Extract the [x, y] coordinate from the center of the cell holding the provided text.  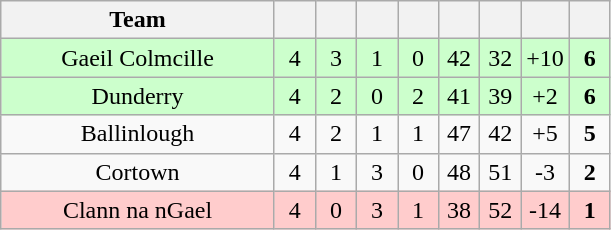
Dunderry [138, 96]
Team [138, 20]
39 [500, 96]
-14 [546, 210]
52 [500, 210]
38 [460, 210]
+10 [546, 58]
51 [500, 172]
5 [590, 134]
+2 [546, 96]
Cortown [138, 172]
41 [460, 96]
48 [460, 172]
Clann na nGael [138, 210]
+5 [546, 134]
-3 [546, 172]
Ballinlough [138, 134]
47 [460, 134]
32 [500, 58]
Gaeil Colmcille [138, 58]
